Search for the cell housing the specified text and yield its [x, y] center coordinate. 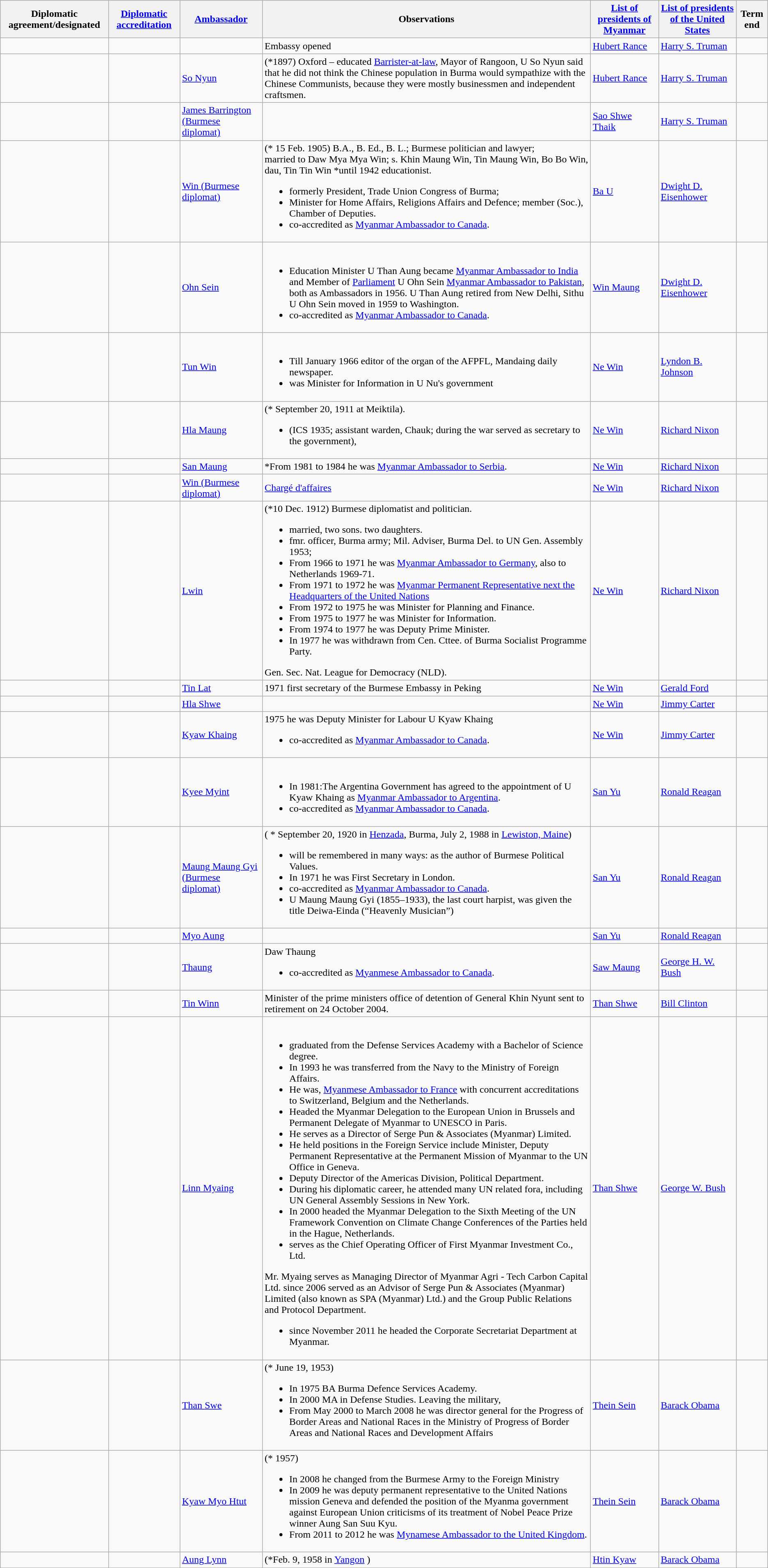
Term end [752, 19]
List of presidents of Myanmar [624, 19]
(*Feb. 9, 1958 in Yangon ) [427, 1560]
Ba U [624, 191]
Till January 1966 editor of the organ of the AFPFL, Mandaing daily newspaper.was Minister for Information in U Nu's government [427, 367]
1975 he was Deputy Minister for Labour U Kyaw Khaing co-accredited as Myanmar Ambassador to Canada. [427, 735]
James Barrington (Burmese diplomat) [221, 121]
Tin Winn [221, 1003]
Gerald Ford [697, 688]
Ohn Sein [221, 287]
Kyee Myint [221, 792]
Aung Lynn [221, 1560]
Minister of the prime ministers office of detention of General Khin Nyunt sent to retirement on 24 October 2004. [427, 1003]
Observations [427, 19]
Kyaw Khaing [221, 735]
1971 first secretary of the Burmese Embassy in Peking [427, 688]
George H. W. Bush [697, 967]
Saw Maung [624, 967]
Lyndon B. Johnson [697, 367]
Linn Myaing [221, 1188]
Than Swe [221, 1405]
George W. Bush [697, 1188]
Kyaw Myo Htut [221, 1501]
Lwin [221, 591]
Tin Lat [221, 688]
Hla Shwe [221, 703]
Chargé d'affaires [427, 487]
Hla Maung [221, 430]
Daw Thaung co-accredited as Myanmese Ambassador to Canada. [427, 967]
Tun Win [221, 367]
*From 1981 to 1984 he was Myanmar Ambassador to Serbia. [427, 466]
Bill Clinton [697, 1003]
So Nyun [221, 78]
Diplomatic agreement/designated [54, 19]
Embassy opened [427, 46]
Diplomatic accreditation [144, 19]
Win Maung [624, 287]
Myo Aung [221, 936]
Htin Kyaw [624, 1560]
(* September 20, 1911 at Meiktila).(ICS 1935; assistant warden, Chauk; during the war served as secretary to the government), [427, 430]
Maung Maung Gyi (Burmese diplomat) [221, 877]
Thaung [221, 967]
Ambassador [221, 19]
San Maung [221, 466]
Sao Shwe Thaik [624, 121]
List of presidents of the United States [697, 19]
